Find where the given text appears and provide that cell's center as [X, Y] coordinate. 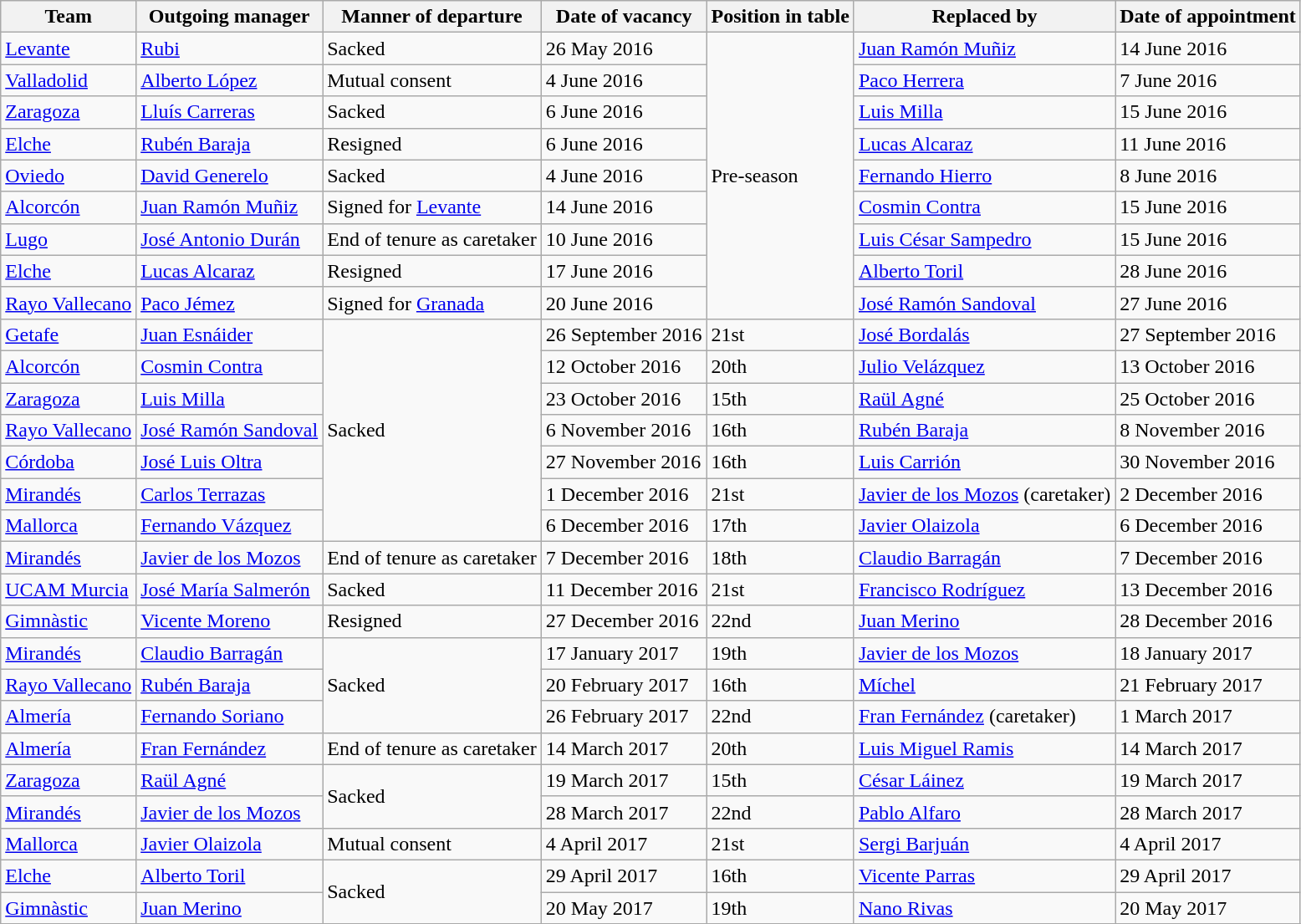
Juan Esnáider [229, 334]
Francisco Rodríguez [984, 590]
26 February 2017 [624, 717]
Fran Fernández (caretaker) [984, 717]
8 November 2016 [1208, 431]
David Generelo [229, 176]
Luis Miguel Ramis [984, 748]
Rubi [229, 48]
27 September 2016 [1208, 334]
Signed for Granada [432, 303]
10 June 2016 [624, 239]
Vicente Moreno [229, 621]
Getafe [69, 334]
Valladolid [69, 80]
Carlos Terrazas [229, 494]
18th [780, 558]
Manner of departure [432, 17]
Pre-season [780, 176]
20 February 2017 [624, 685]
Signed for Levante [432, 207]
27 June 2016 [1208, 303]
6 November 2016 [624, 431]
Pablo Alfaro [984, 812]
José María Salmerón [229, 590]
Replaced by [984, 17]
11 December 2016 [624, 590]
José Bordalás [984, 334]
8 June 2016 [1208, 176]
UCAM Murcia [69, 590]
7 June 2016 [1208, 80]
21 February 2017 [1208, 685]
Javier de los Mozos (caretaker) [984, 494]
1 December 2016 [624, 494]
12 October 2016 [624, 366]
José Luis Oltra [229, 462]
Outgoing manager [229, 17]
28 December 2016 [1208, 621]
Paco Jémez [229, 303]
Date of appointment [1208, 17]
Fernando Soriano [229, 717]
Date of vacancy [624, 17]
Oviedo [69, 176]
27 December 2016 [624, 621]
Julio Velázquez [984, 366]
Luis César Sampedro [984, 239]
17 January 2017 [624, 653]
17 June 2016 [624, 271]
Sergi Barjuán [984, 844]
Paco Herrera [984, 80]
Córdoba [69, 462]
2 December 2016 [1208, 494]
23 October 2016 [624, 399]
Nano Rivas [984, 907]
26 September 2016 [624, 334]
11 June 2016 [1208, 144]
25 October 2016 [1208, 399]
1 March 2017 [1208, 717]
Fernando Vázquez [229, 526]
26 May 2016 [624, 48]
Alberto López [229, 80]
28 June 2016 [1208, 271]
Position in table [780, 17]
17th [780, 526]
Fran Fernández [229, 748]
César Láinez [984, 780]
30 November 2016 [1208, 462]
Luis Carrión [984, 462]
18 January 2017 [1208, 653]
Míchel [984, 685]
Vicente Parras [984, 876]
Levante [69, 48]
José Antonio Durán [229, 239]
27 November 2016 [624, 462]
Team [69, 17]
13 October 2016 [1208, 366]
Lluís Carreras [229, 112]
20 June 2016 [624, 303]
Lugo [69, 239]
13 December 2016 [1208, 590]
Fernando Hierro [984, 176]
